Provide the (x, y) coordinate of the cell's center where the given text is located.  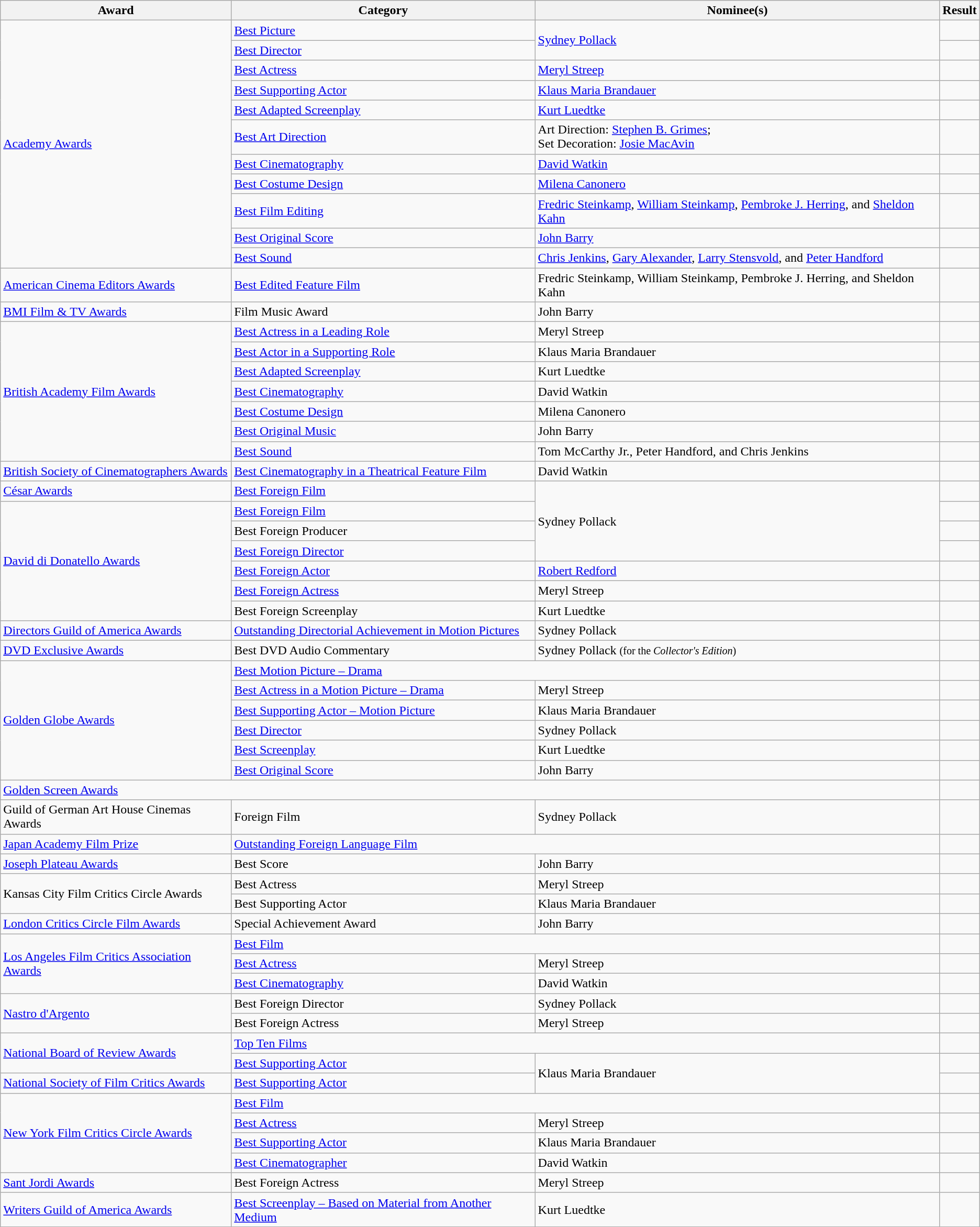
Best Foreign Producer (383, 531)
Japan Academy Film Prize (116, 844)
Best Screenplay (383, 750)
Joseph Plateau Awards (116, 864)
Sydney Pollack (for the Collector's Edition) (737, 651)
Category (383, 10)
Directors Guild of America Awards (116, 631)
Golden Globe Awards (116, 720)
Best Film Editing (383, 210)
David di Donatello Awards (116, 561)
Best Screenplay – Based on Material from Another Medium (383, 1209)
Best Picture (383, 30)
American Cinema Editors Awards (116, 285)
Nominee(s) (737, 10)
Guild of German Art House Cinemas Awards (116, 817)
Best Supporting Actor – Motion Picture (383, 710)
Film Music Award (383, 312)
Best Cinematographer (383, 1163)
Robert Redford (737, 571)
National Board of Review Awards (116, 1053)
Academy Awards (116, 144)
BMI Film & TV Awards (116, 312)
Kansas City Film Critics Circle Awards (116, 894)
Art Direction: Stephen B. Grimes; Set Decoration: Josie MacAvin (737, 137)
Outstanding Foreign Language Film (585, 844)
Special Achievement Award (383, 923)
New York Film Critics Circle Awards (116, 1133)
Best Art Direction (383, 137)
Best Cinematography in a Theatrical Feature Film (383, 471)
DVD Exclusive Awards (116, 651)
Nastro d'Argento (116, 1013)
César Awards (116, 491)
Top Ten Films (585, 1043)
Best Actor in a Supporting Role (383, 352)
Best Motion Picture – Drama (585, 671)
Best Foreign Actor (383, 571)
Best Actress in a Leading Role (383, 332)
Los Angeles Film Critics Association Awards (116, 964)
Writers Guild of America Awards (116, 1209)
London Critics Circle Film Awards (116, 923)
Award (116, 10)
Best Foreign Screenplay (383, 611)
Result (960, 10)
Best Actress in a Motion Picture – Drama (383, 690)
Best DVD Audio Commentary (383, 651)
Best Original Music (383, 431)
National Society of Film Critics Awards (116, 1083)
Sant Jordi Awards (116, 1183)
Best Edited Feature Film (383, 285)
Foreign Film (383, 817)
British Society of Cinematographers Awards (116, 471)
Best Score (383, 864)
Tom McCarthy Jr., Peter Handford, and Chris Jenkins (737, 451)
Chris Jenkins, Gary Alexander, Larry Stensvold, and Peter Handford (737, 258)
British Academy Film Awards (116, 392)
Golden Screen Awards (470, 790)
Outstanding Directorial Achievement in Motion Pictures (383, 631)
